Locate the cell with the specified text and output its [X, Y] center coordinate. 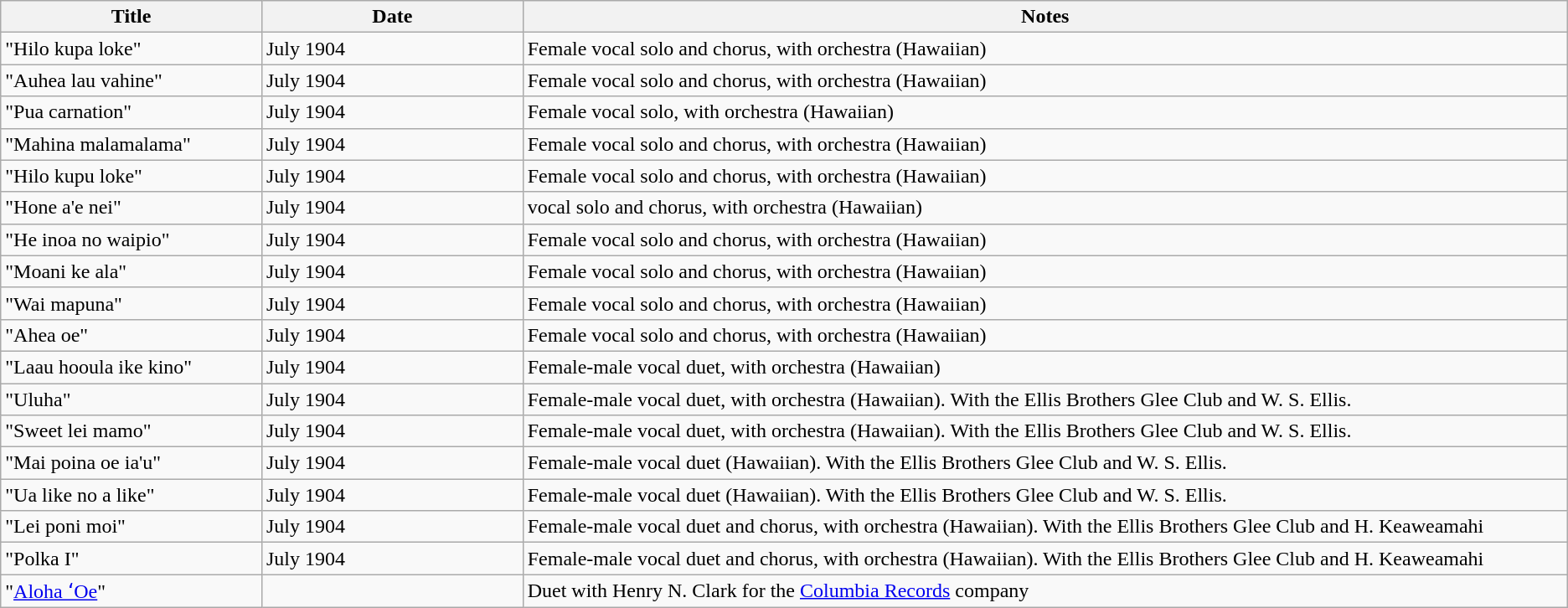
"Mahina malamalama" [132, 144]
Female-male vocal duet, with orchestra (Hawaiian) [1045, 367]
Notes [1045, 17]
vocal solo and chorus, with orchestra (Hawaiian) [1045, 208]
"Mai poina oe ia'u" [132, 463]
Title [132, 17]
"Uluha" [132, 399]
"Hone a'e nei" [132, 208]
"Laau hooula ike kino" [132, 367]
"Sweet lei mamo" [132, 431]
Date [392, 17]
"He inoa no waipio" [132, 240]
"Lei poni moi" [132, 527]
Duet with Henry N. Clark for the Columbia Records company [1045, 591]
"Hilo kupa loke" [132, 49]
"Auhea lau vahine" [132, 80]
Female vocal solo, with orchestra (Hawaiian) [1045, 112]
"Ua like no a like" [132, 495]
"Ahea oe" [132, 335]
"Moani ke ala" [132, 271]
"Wai mapuna" [132, 303]
"Pua carnation" [132, 112]
"Hilo kupu loke" [132, 176]
"Aloha ʻOe" [132, 591]
"Polka I" [132, 559]
